Find where the given text appears and provide that cell's center as [X, Y] coordinate. 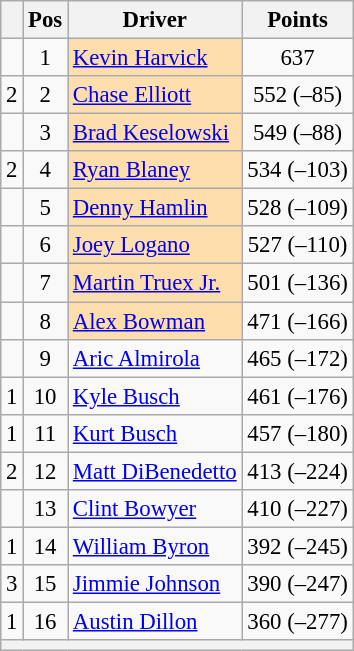
Joey Logano [155, 245]
10 [46, 396]
6 [46, 245]
5 [46, 208]
13 [46, 509]
465 (–172) [298, 358]
552 (–85) [298, 95]
528 (–109) [298, 208]
12 [46, 471]
Driver [155, 20]
William Byron [155, 546]
4 [46, 170]
501 (–136) [298, 283]
Aric Almirola [155, 358]
Alex Bowman [155, 321]
527 (–110) [298, 245]
471 (–166) [298, 321]
Brad Keselowski [155, 133]
461 (–176) [298, 396]
392 (–245) [298, 546]
457 (–180) [298, 433]
637 [298, 58]
9 [46, 358]
410 (–227) [298, 509]
Kurt Busch [155, 433]
Kevin Harvick [155, 58]
14 [46, 546]
15 [46, 584]
Clint Bowyer [155, 509]
16 [46, 621]
8 [46, 321]
Points [298, 20]
11 [46, 433]
Chase Elliott [155, 95]
Kyle Busch [155, 396]
7 [46, 283]
Austin Dillon [155, 621]
Pos [46, 20]
Matt DiBenedetto [155, 471]
413 (–224) [298, 471]
549 (–88) [298, 133]
Jimmie Johnson [155, 584]
534 (–103) [298, 170]
Martin Truex Jr. [155, 283]
Denny Hamlin [155, 208]
390 (–247) [298, 584]
360 (–277) [298, 621]
Ryan Blaney [155, 170]
